Detect which cell encompasses the target text, then output its (X, Y) center coordinate. 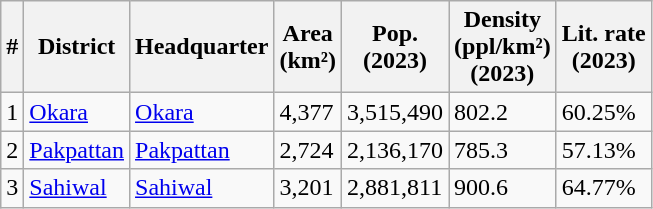
# (12, 47)
Area(km²) (308, 47)
4,377 (308, 112)
3,515,490 (394, 112)
785.3 (503, 150)
2,881,811 (394, 188)
60.25% (604, 112)
Headquarter (202, 47)
64.77% (604, 188)
3,201 (308, 188)
900.6 (503, 188)
1 (12, 112)
802.2 (503, 112)
District (77, 47)
2,724 (308, 150)
57.13% (604, 150)
2,136,170 (394, 150)
2 (12, 150)
3 (12, 188)
Lit. rate(2023) (604, 47)
Pop.(2023) (394, 47)
Density(ppl/km²)(2023) (503, 47)
